Identify which cell holds the provided text, then report its (X, Y) central coordinate. 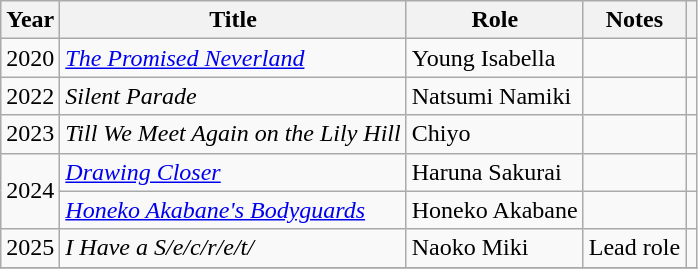
2024 (30, 191)
Drawing Closer (233, 172)
Haruna Sakurai (494, 172)
The Promised Neverland (233, 58)
Silent Parade (233, 96)
Title (233, 20)
Honeko Akabane's Bodyguards (233, 210)
Role (494, 20)
Young Isabella (494, 58)
Notes (634, 20)
Natsumi Namiki (494, 96)
Lead role (634, 248)
2025 (30, 248)
Naoko Miki (494, 248)
2022 (30, 96)
Till We Meet Again on the Lily Hill (233, 134)
2023 (30, 134)
2020 (30, 58)
Honeko Akabane (494, 210)
Chiyo (494, 134)
I Have a S/e/c/r/e/t/ (233, 248)
Year (30, 20)
